Determine the (X, Y) coordinate at the center of the cell enclosing the given text.  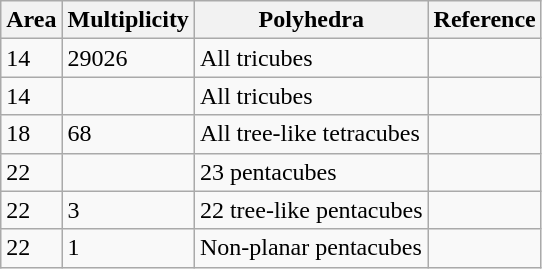
29026 (128, 58)
Multiplicity (128, 20)
18 (32, 134)
Non-planar pentacubes (311, 248)
1 (128, 248)
Polyhedra (311, 20)
3 (128, 210)
23 pentacubes (311, 172)
68 (128, 134)
22 tree-like pentacubes (311, 210)
All tree-like tetracubes (311, 134)
Reference (484, 20)
Area (32, 20)
